Search for the cell housing the specified text and yield its (X, Y) center coordinate. 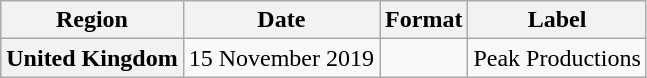
Peak Productions (557, 58)
Region (92, 20)
Format (424, 20)
United Kingdom (92, 58)
Label (557, 20)
15 November 2019 (281, 58)
Date (281, 20)
